Output the (X, Y) coordinate of the center of the cell containing the given text.  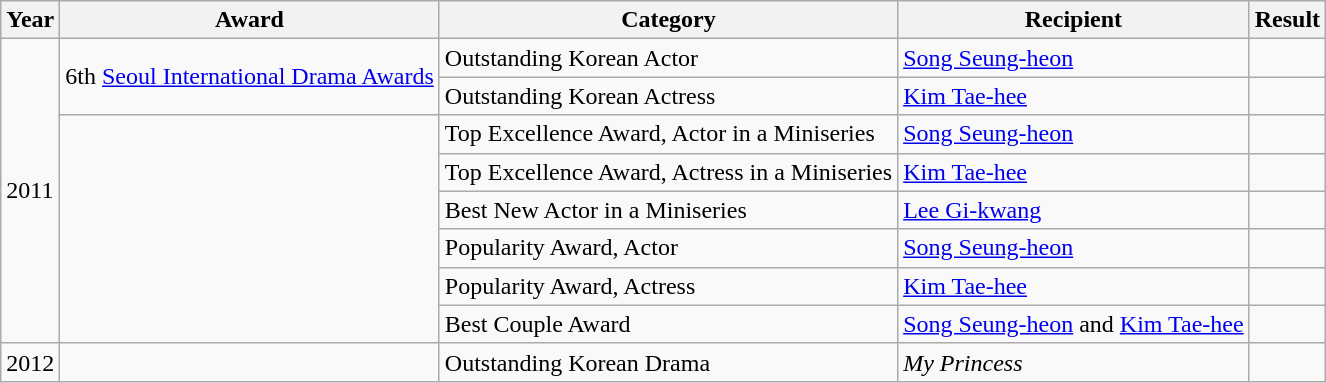
Song Seung-heon and Kim Tae-hee (1074, 324)
Category (668, 20)
Top Excellence Award, Actress in a Miniseries (668, 172)
Lee Gi-kwang (1074, 210)
Award (250, 20)
Popularity Award, Actor (668, 248)
Best Couple Award (668, 324)
Year (30, 20)
Popularity Award, Actress (668, 286)
6th Seoul International Drama Awards (250, 77)
Best New Actor in a Miniseries (668, 210)
My Princess (1074, 362)
2011 (30, 191)
Result (1287, 20)
Outstanding Korean Actress (668, 96)
Recipient (1074, 20)
Top Excellence Award, Actor in a Miniseries (668, 134)
Outstanding Korean Drama (668, 362)
Outstanding Korean Actor (668, 58)
2012 (30, 362)
